Return [X, Y] of the center of cell containing provided text 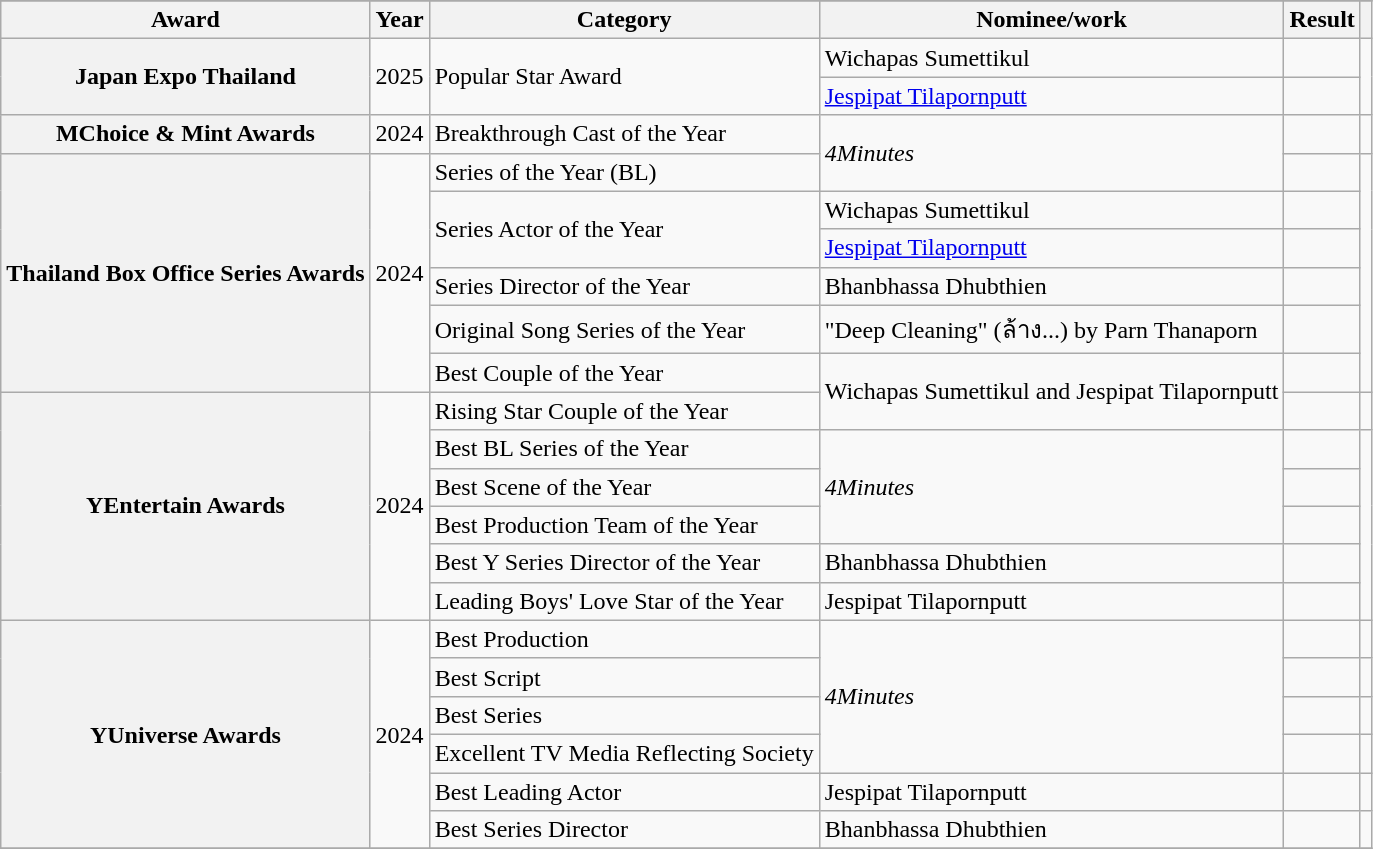
Best Series Director [624, 830]
Best BL Series of the Year [624, 449]
Thailand Box Office Series Awards [186, 272]
Best Script [624, 677]
Best Couple of the Year [624, 373]
Award [186, 20]
Excellent TV Media Reflecting Society [624, 753]
Nominee/work [1052, 20]
Best Y Series Director of the Year [624, 563]
Year [400, 20]
Best Series [624, 715]
Wichapas Sumettikul and Jespipat Tilapornputt [1052, 392]
YEntertain Awards [186, 506]
YUniverse Awards [186, 734]
Category [624, 20]
Best Production Team of the Year [624, 525]
"Deep Cleaning" (ล้าง...) by Parn Thanaporn [1052, 330]
Best Production [624, 639]
Leading Boys' Love Star of the Year [624, 601]
Series Director of the Year [624, 286]
Result [1322, 20]
Best Scene of the Year [624, 487]
Best Leading Actor [624, 791]
Original Song Series of the Year [624, 330]
Japan Expo Thailand [186, 77]
2025 [400, 77]
Breakthrough Cast of the Year [624, 134]
Rising Star Couple of the Year [624, 411]
Series of the Year (BL) [624, 172]
Popular Star Award [624, 77]
Series Actor of the Year [624, 229]
MChoice & Mint Awards [186, 134]
